From the cell containing the given text, extract its center point as [X, Y] coordinate. 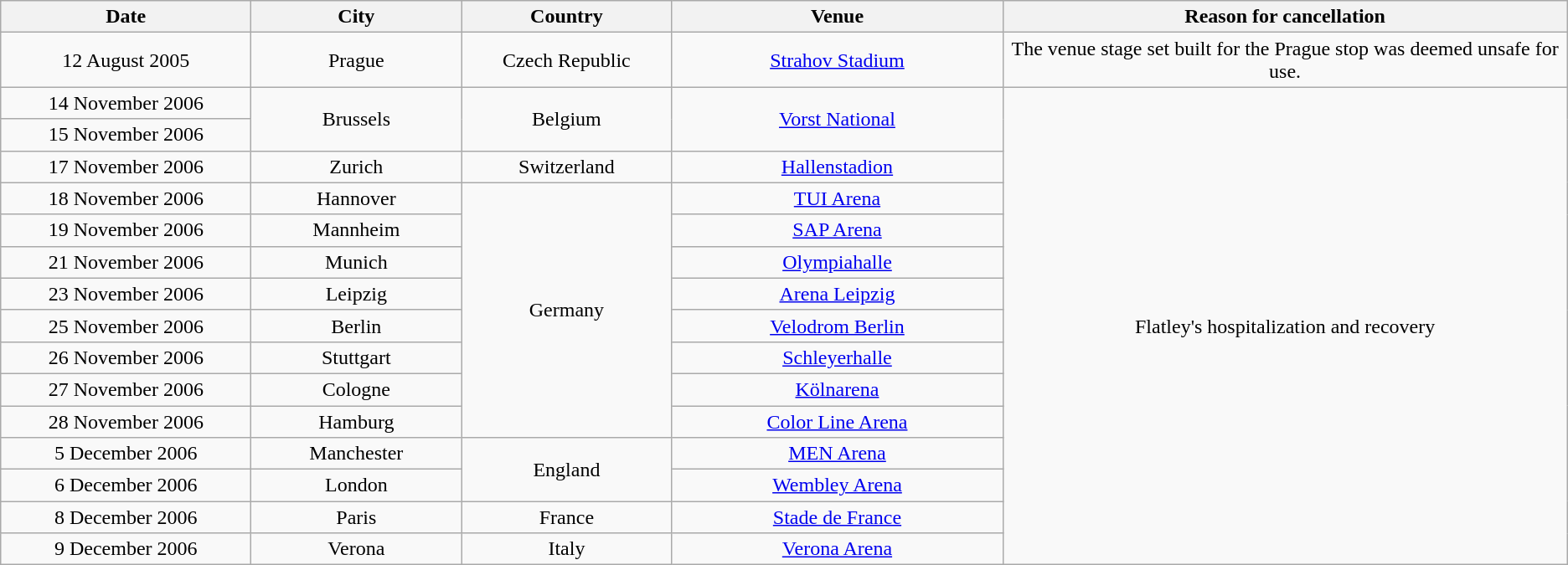
27 November 2006 [126, 389]
Flatley's hospitalization and recovery [1285, 326]
Velodrom Berlin [838, 326]
Arena Leipzig [838, 294]
28 November 2006 [126, 421]
Germany [566, 310]
18 November 2006 [126, 198]
Country [566, 17]
Zurich [357, 167]
Kölnarena [838, 389]
Berlin [357, 326]
Reason for cancellation [1285, 17]
Hamburg [357, 421]
14 November 2006 [126, 103]
Hallenstadion [838, 167]
23 November 2006 [126, 294]
Switzerland [566, 167]
TUI Arena [838, 198]
Verona [357, 549]
Schleyerhalle [838, 357]
MEN Arena [838, 454]
Strahov Stadium [838, 60]
Color Line Arena [838, 421]
Mannheim [357, 230]
Italy [566, 549]
The venue stage set built for the Prague stop was deemed unsafe for use. [1285, 60]
Manchester [357, 454]
Cologne [357, 389]
15 November 2006 [126, 135]
Verona Arena [838, 549]
Prague [357, 60]
City [357, 17]
SAP Arena [838, 230]
Olympiahalle [838, 262]
France [566, 517]
17 November 2006 [126, 167]
5 December 2006 [126, 454]
21 November 2006 [126, 262]
6 December 2006 [126, 485]
26 November 2006 [126, 357]
Munich [357, 262]
8 December 2006 [126, 517]
Stade de France [838, 517]
Czech Republic [566, 60]
Belgium [566, 119]
Paris [357, 517]
Leipzig [357, 294]
9 December 2006 [126, 549]
Brussels [357, 119]
London [357, 485]
England [566, 470]
19 November 2006 [126, 230]
Wembley Arena [838, 485]
Vorst National [838, 119]
Stuttgart [357, 357]
12 August 2005 [126, 60]
Date [126, 17]
Venue [838, 17]
Hannover [357, 198]
25 November 2006 [126, 326]
